From the cell containing the given text, extract its center point as [X, Y] coordinate. 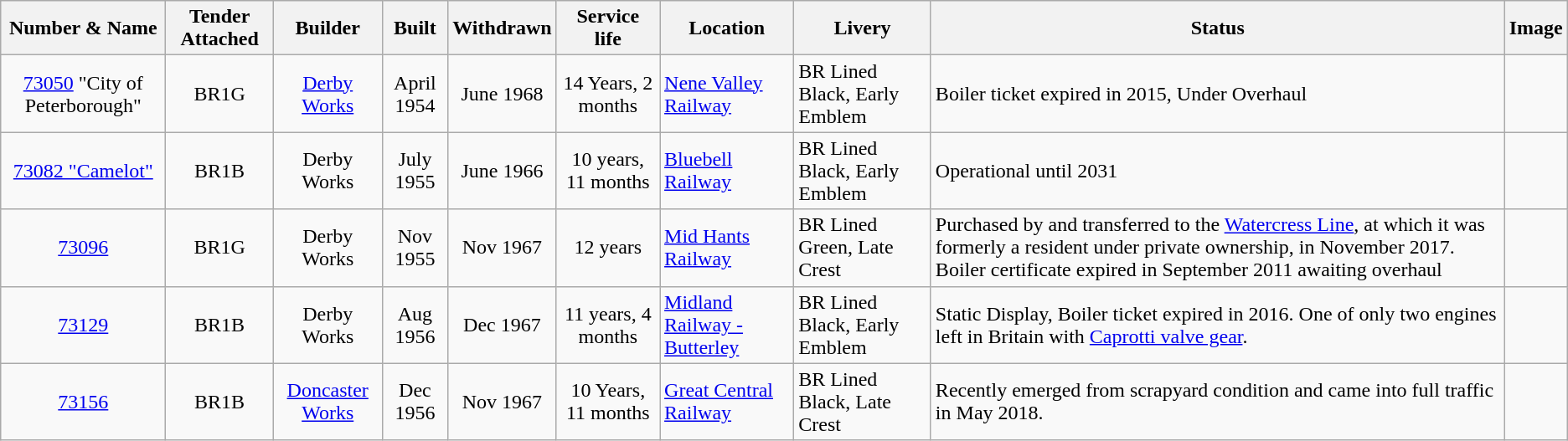
Dec 1956 [415, 402]
14 Years, 2 months [608, 94]
12 years [608, 248]
June 1966 [503, 171]
Operational until 2031 [1218, 171]
Nene Valley Railway [727, 94]
Status [1218, 28]
BR Lined Black, Late Crest [863, 402]
73129 [84, 325]
Midland Railway - Butterley [727, 325]
June 1968 [503, 94]
10 Years, 11 months [608, 402]
Service life [608, 28]
April 1954 [415, 94]
Bluebell Railway [727, 171]
Doncaster Works [328, 402]
Number & Name [84, 28]
Recently emerged from scrapyard condition and came into full traffic in May 2018. [1218, 402]
Dec 1967 [503, 325]
BR Lined Green, Late Crest [863, 248]
73082 "Camelot" [84, 171]
Nov 1955 [415, 248]
Location [727, 28]
Aug 1956 [415, 325]
10 years, 11 months [608, 171]
Static Display, Boiler ticket expired in 2016. One of only two engines left in Britain with Caprotti valve gear. [1218, 325]
Built [415, 28]
Withdrawn [503, 28]
Mid Hants Railway [727, 248]
Builder [328, 28]
Tender Attached [219, 28]
73096 [84, 248]
73050 "City of Peterborough" [84, 94]
Boiler ticket expired in 2015, Under Overhaul [1218, 94]
Great Central Railway [727, 402]
July 1955 [415, 171]
Image [1536, 28]
Livery [863, 28]
73156 [84, 402]
11 years, 4 months [608, 325]
